Detect which cell encompasses the target text, then output its [x, y] center coordinate. 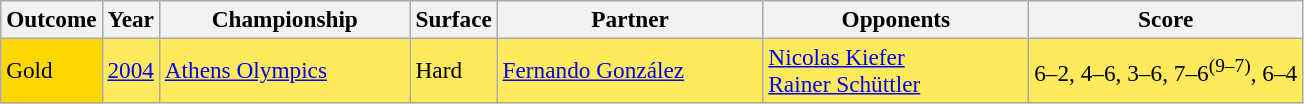
Gold [52, 70]
6–2, 4–6, 3–6, 7–6(9–7), 6–4 [1166, 70]
Athens Olympics [284, 70]
Partner [630, 19]
Year [130, 19]
Outcome [52, 19]
Hard [454, 70]
Nicolas Kiefer Rainer Schüttler [896, 70]
2004 [130, 70]
Score [1166, 19]
Opponents [896, 19]
Championship [284, 19]
Surface [454, 19]
Fernando González [630, 70]
